Extract the (X, Y) coordinate from the center of the cell holding the provided text.  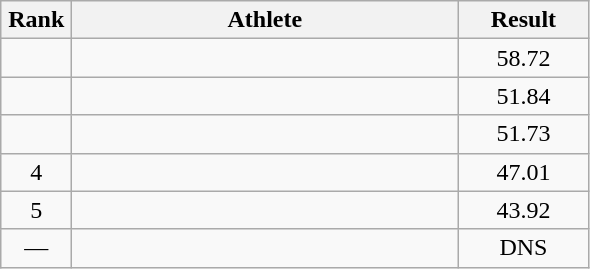
Athlete (265, 20)
DNS (524, 248)
47.01 (524, 172)
4 (36, 172)
Result (524, 20)
51.84 (524, 96)
58.72 (524, 58)
Rank (36, 20)
51.73 (524, 134)
5 (36, 210)
43.92 (524, 210)
— (36, 248)
